Provide the [x, y] coordinate of the cell's center where the given text is located.  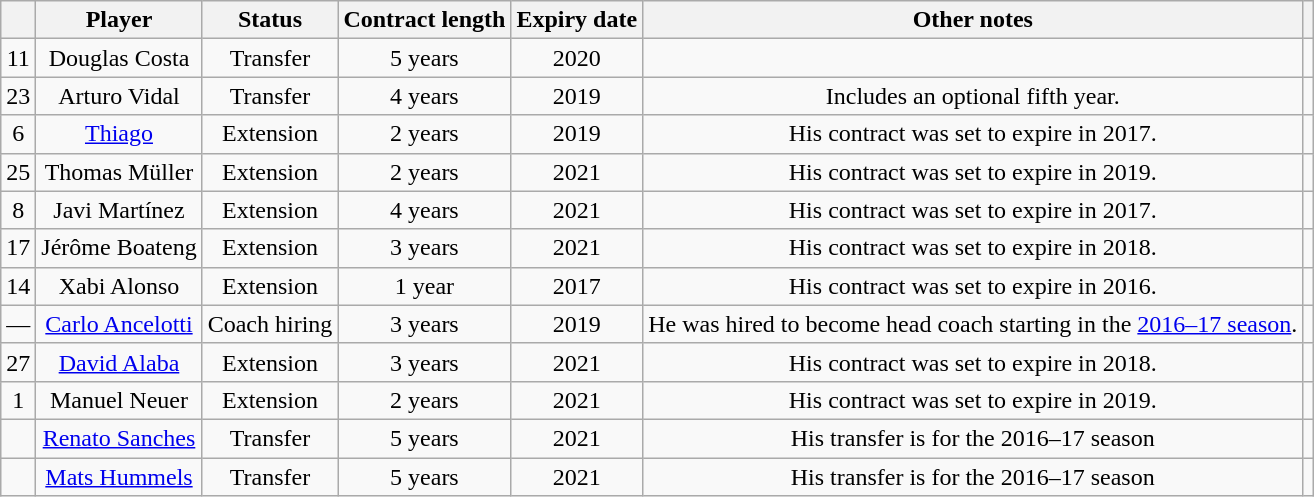
Mats Hummels [119, 477]
17 [18, 248]
2017 [577, 286]
23 [18, 96]
1 year [424, 286]
Thiago [119, 134]
— [18, 324]
25 [18, 172]
1 [18, 400]
2020 [577, 58]
Manuel Neuer [119, 400]
Coach hiring [270, 324]
Status [270, 20]
He was hired to become head coach starting in the 2016–17 season. [973, 324]
Douglas Costa [119, 58]
6 [18, 134]
David Alaba [119, 362]
Arturo Vidal [119, 96]
Thomas Müller [119, 172]
14 [18, 286]
Jérôme Boateng [119, 248]
11 [18, 58]
27 [18, 362]
Xabi Alonso [119, 286]
Player [119, 20]
Contract length [424, 20]
Expiry date [577, 20]
Other notes [973, 20]
8 [18, 210]
Renato Sanches [119, 438]
Javi Martínez [119, 210]
Includes an optional fifth year. [973, 96]
Carlo Ancelotti [119, 324]
His contract was set to expire in 2016. [973, 286]
